Output the (x, y) coordinate of the center of the cell containing the given text.  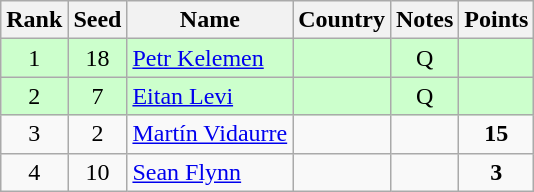
Petr Kelemen (210, 58)
18 (98, 58)
Martín Vidaurre (210, 134)
Points (496, 20)
7 (98, 96)
Seed (98, 20)
1 (34, 58)
10 (98, 172)
Eitan Levi (210, 96)
Notes (424, 20)
Country (342, 20)
Rank (34, 20)
Sean Flynn (210, 172)
Name (210, 20)
4 (34, 172)
15 (496, 134)
